From the cell containing the given text, extract its center point as [X, Y] coordinate. 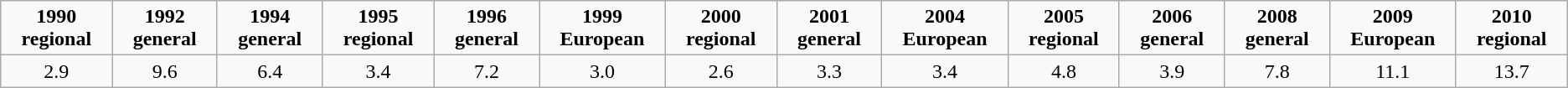
2008 general [1277, 28]
1996 general [487, 28]
9.6 [165, 71]
3.9 [1172, 71]
1999 European [602, 28]
2001 general [829, 28]
4.8 [1064, 71]
13.7 [1511, 71]
2000 regional [720, 28]
2005 regional [1064, 28]
2006 general [1172, 28]
11.1 [1393, 71]
1995 regional [379, 28]
3.3 [829, 71]
7.8 [1277, 71]
1992 general [165, 28]
2004 European [945, 28]
2009 European [1393, 28]
3.0 [602, 71]
2.6 [720, 71]
1990 regional [57, 28]
6.4 [270, 71]
2.9 [57, 71]
1994 general [270, 28]
2010 regional [1511, 28]
7.2 [487, 71]
